Detect which cell encompasses the target text, then output its (X, Y) center coordinate. 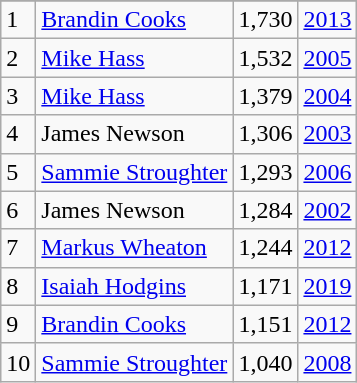
2006 (328, 172)
1,293 (266, 172)
2013 (328, 20)
1,532 (266, 58)
2008 (328, 362)
2 (18, 58)
2003 (328, 134)
2002 (328, 210)
7 (18, 248)
2005 (328, 58)
1 (18, 20)
1,730 (266, 20)
1,040 (266, 362)
10 (18, 362)
1,151 (266, 324)
2004 (328, 96)
Isaiah Hodgins (134, 286)
3 (18, 96)
1,244 (266, 248)
1,171 (266, 286)
1,306 (266, 134)
1,284 (266, 210)
8 (18, 286)
6 (18, 210)
2019 (328, 286)
Markus Wheaton (134, 248)
1,379 (266, 96)
9 (18, 324)
5 (18, 172)
4 (18, 134)
